From the cell containing the given text, extract its center point as [X, Y] coordinate. 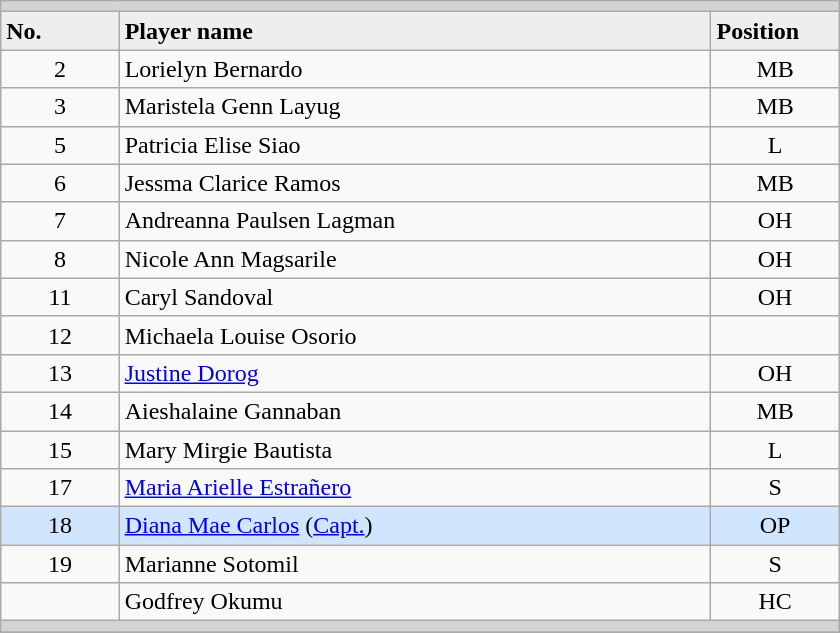
Godfrey Okumu [415, 602]
2 [60, 69]
Patricia Elise Siao [415, 145]
HC [775, 602]
Maria Arielle Estrañero [415, 488]
OP [775, 526]
11 [60, 297]
Michaela Louise Osorio [415, 335]
18 [60, 526]
Caryl Sandoval [415, 297]
17 [60, 488]
12 [60, 335]
Lorielyn Bernardo [415, 69]
14 [60, 411]
7 [60, 221]
3 [60, 107]
Marianne Sotomil [415, 564]
Justine Dorog [415, 373]
Nicole Ann Magsarile [415, 259]
Aieshalaine Gannaban [415, 411]
15 [60, 449]
Maristela Genn Layug [415, 107]
8 [60, 259]
5 [60, 145]
19 [60, 564]
Andreanna Paulsen Lagman [415, 221]
13 [60, 373]
Jessma Clarice Ramos [415, 183]
Position [775, 31]
Diana Mae Carlos (Capt.) [415, 526]
6 [60, 183]
No. [60, 31]
Player name [415, 31]
Mary Mirgie Bautista [415, 449]
